Capture the cell that displays the provided text and extract its [x, y] central coordinate. 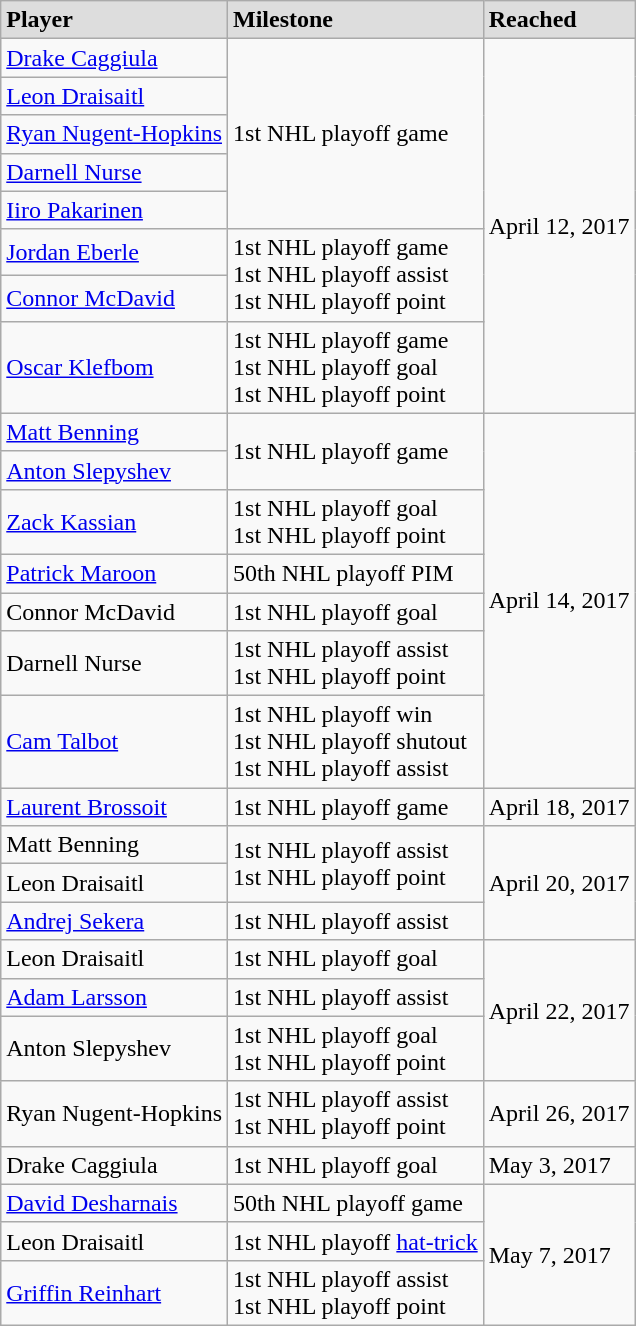
April 18, 2017 [559, 807]
Milestone [356, 20]
April 22, 2017 [559, 1010]
1st NHL playoff game1st NHL playoff assist1st NHL playoff point [356, 275]
April 12, 2017 [559, 226]
50th NHL playoff PIM [356, 573]
50th NHL playoff game [356, 1203]
1st NHL playoff win1st NHL playoff shutout1st NHL playoff assist [356, 742]
Jordan Eberle [114, 252]
Oscar Klefbom [114, 367]
1st NHL playoff hat-trick [356, 1241]
Griffin Reinhart [114, 1292]
Andrej Sekera [114, 921]
April 26, 2017 [559, 1114]
April 14, 2017 [559, 600]
1st NHL playoff game1st NHL playoff goal1st NHL playoff point [356, 367]
May 3, 2017 [559, 1165]
David Desharnais [114, 1203]
Adam Larsson [114, 997]
Patrick Maroon [114, 573]
April 20, 2017 [559, 883]
Laurent Brossoit [114, 807]
Reached [559, 20]
Player [114, 20]
Cam Talbot [114, 742]
Zack Kassian [114, 522]
Iiro Pakarinen [114, 210]
May 7, 2017 [559, 1254]
